Find where the given text appears and provide that cell's center as (x, y) coordinate. 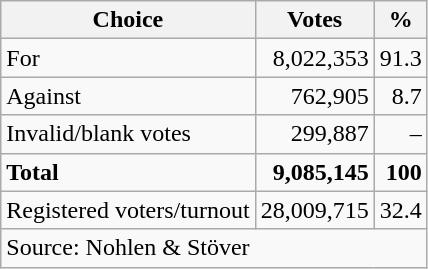
Choice (128, 20)
% (400, 20)
– (400, 134)
Invalid/blank votes (128, 134)
9,085,145 (314, 172)
32.4 (400, 210)
100 (400, 172)
For (128, 58)
Total (128, 172)
299,887 (314, 134)
Registered voters/turnout (128, 210)
91.3 (400, 58)
Against (128, 96)
762,905 (314, 96)
8.7 (400, 96)
28,009,715 (314, 210)
Source: Nohlen & Stöver (214, 248)
Votes (314, 20)
8,022,353 (314, 58)
